Find where the given text appears and provide that cell's center as (x, y) coordinate. 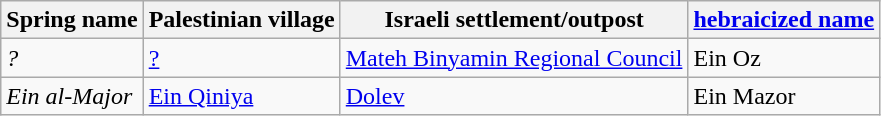
Ein Oz (784, 58)
Ein al-Major (72, 96)
Mateh Binyamin Regional Council (514, 58)
Ein Qiniya (242, 96)
Ein Mazor (784, 96)
Palestinian village (242, 20)
Israeli settlement/outpost (514, 20)
Dolev (514, 96)
Spring name (72, 20)
hebraicized name (784, 20)
